Identify which cell holds the provided text, then report its (X, Y) central coordinate. 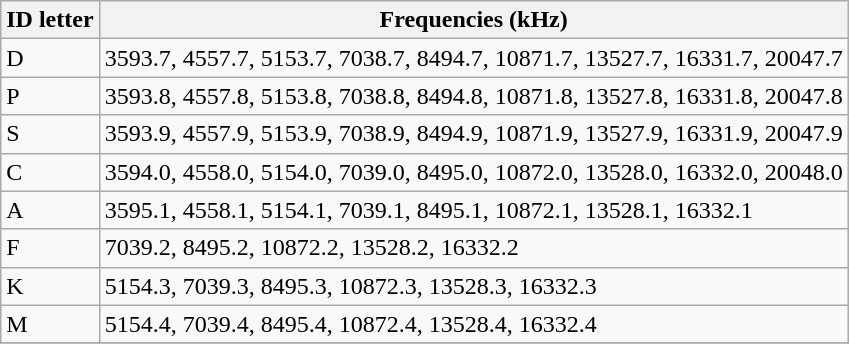
F (50, 248)
K (50, 286)
3593.7, 4557.7, 5153.7, 7038.7, 8494.7, 10871.7, 13527.7, 16331.7, 20047.7 (474, 58)
P (50, 96)
ID letter (50, 20)
S (50, 134)
C (50, 172)
D (50, 58)
3593.9, 4557.9, 5153.9, 7038.9, 8494.9, 10871.9, 13527.9, 16331.9, 20047.9 (474, 134)
5154.3, 7039.3, 8495.3, 10872.3, 13528.3, 16332.3 (474, 286)
3594.0, 4558.0, 5154.0, 7039.0, 8495.0, 10872.0, 13528.0, 16332.0, 20048.0 (474, 172)
7039.2, 8495.2, 10872.2, 13528.2, 16332.2 (474, 248)
M (50, 324)
5154.4, 7039.4, 8495.4, 10872.4, 13528.4, 16332.4 (474, 324)
A (50, 210)
Frequencies (kHz) (474, 20)
3595.1, 4558.1, 5154.1, 7039.1, 8495.1, 10872.1, 13528.1, 16332.1 (474, 210)
3593.8, 4557.8, 5153.8, 7038.8, 8494.8, 10871.8, 13527.8, 16331.8, 20047.8 (474, 96)
